For the text-containing cell, return its midpoint in (X, Y) coordinate format. 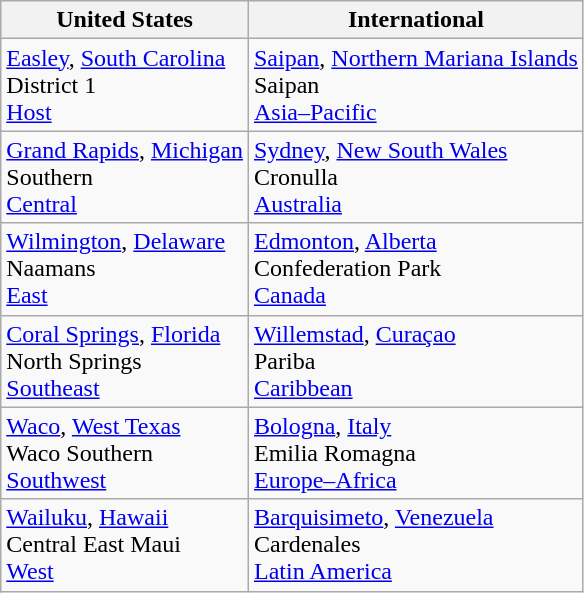
Sydney, New South Wales Cronulla Australia (416, 177)
Wilmington, Delaware Naamans East (125, 269)
Easley, South CarolinaDistrict 1Host (125, 85)
Coral Springs, FloridaNorth SpringsSoutheast (125, 361)
International (416, 20)
Bologna, Italy Emilia Romagna Europe–Africa (416, 453)
Waco, West TexasWaco SouthernSouthwest (125, 453)
Willemstad, CuraçaoParibaCaribbean (416, 361)
Saipan, Northern Mariana Islands SaipanAsia–Pacific (416, 85)
United States (125, 20)
Grand Rapids, MichiganSouthernCentral (125, 177)
Barquisimeto, Venezuela Cardenales Latin America (416, 545)
Edmonton, Alberta Confederation Park Canada (416, 269)
Wailuku, HawaiiCentral East MauiWest (125, 545)
